Extract the [X, Y] coordinate from the center of the cell holding the provided text.  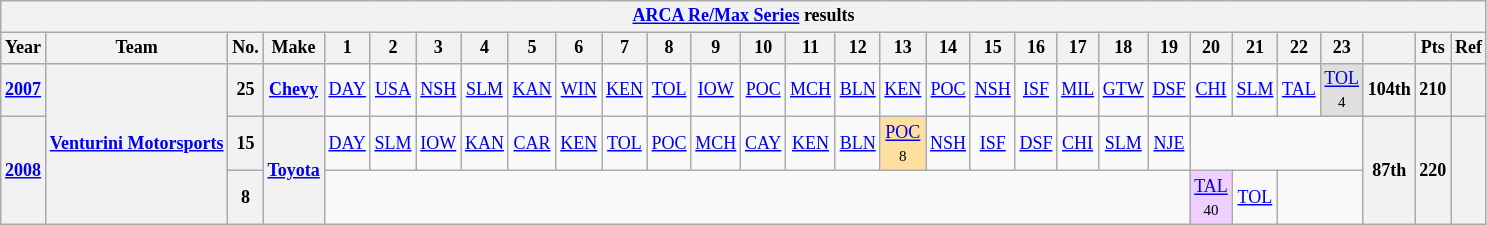
17 [1078, 48]
WIN [579, 90]
22 [1299, 48]
220 [1433, 170]
CAY [764, 144]
USA [393, 90]
Ref [1469, 48]
6 [579, 48]
POC8 [903, 144]
2 [393, 48]
12 [858, 48]
2007 [24, 90]
14 [948, 48]
Make [294, 48]
3 [438, 48]
87th [1389, 170]
7 [625, 48]
25 [246, 90]
Pts [1433, 48]
NJE [1169, 144]
21 [1255, 48]
No. [246, 48]
18 [1123, 48]
11 [811, 48]
5 [532, 48]
1 [347, 48]
TAL [1299, 90]
Toyota [294, 170]
13 [903, 48]
MIL [1078, 90]
23 [1342, 48]
TAL40 [1211, 197]
16 [1036, 48]
CAR [532, 144]
Year [24, 48]
ARCA Re/Max Series results [744, 16]
20 [1211, 48]
GTW [1123, 90]
2008 [24, 170]
104th [1389, 90]
Chevy [294, 90]
Venturini Motorsports [136, 144]
TOL4 [1342, 90]
210 [1433, 90]
10 [764, 48]
4 [485, 48]
9 [716, 48]
Team [136, 48]
19 [1169, 48]
